Scan for the cell matching the given text and deliver its [X, Y] coordinate at center. 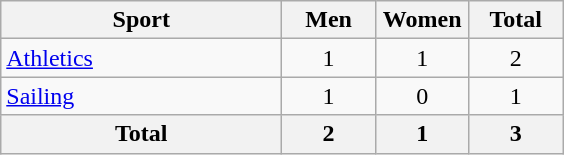
Sport [142, 20]
Women [422, 20]
Sailing [142, 96]
Athletics [142, 58]
0 [422, 96]
Men [329, 20]
3 [516, 134]
